Scan for the cell matching the given text and deliver its [x, y] coordinate at center. 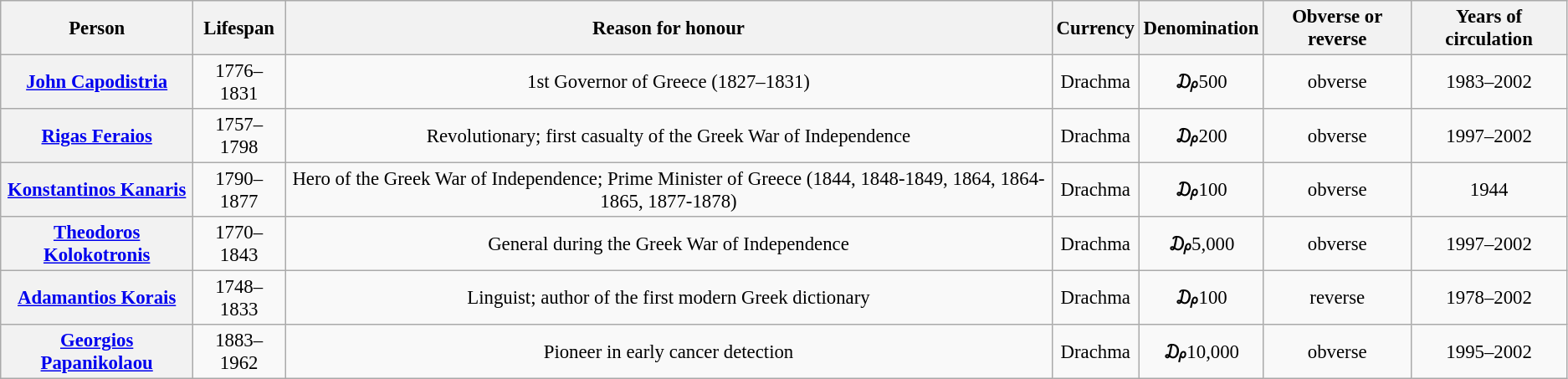
Theodoros Kolokotronis [97, 244]
1995–2002 [1489, 351]
Konstantinos Kanaris [97, 191]
Obverse or reverse [1337, 28]
₯5,000 [1202, 244]
1978–2002 [1489, 298]
Lifespan [239, 28]
General during the Greek War of Independence [669, 244]
₯10,000 [1202, 351]
₯200 [1202, 136]
Adamantios Korais [97, 298]
Linguist; author of the first modern Greek dictionary [669, 298]
1790–1877 [239, 191]
reverse [1337, 298]
Revolutionary; first casualty of the Greek War of Independence [669, 136]
1944 [1489, 191]
Pioneer in early cancer detection [669, 351]
John Capodistria [97, 82]
1776–1831 [239, 82]
Rigas Feraios [97, 136]
1st Governor of Greece (1827–1831) [669, 82]
1770–1843 [239, 244]
1757–1798 [239, 136]
Georgios Papanikolaou [97, 351]
Person [97, 28]
Denomination [1202, 28]
Currency [1095, 28]
1748–1833 [239, 298]
₯500 [1202, 82]
1983–2002 [1489, 82]
Years of circulation [1489, 28]
Hero of the Greek War of Independence; Prime Minister of Greece (1844, 1848-1849, 1864, 1864-1865, 1877-1878) [669, 191]
Reason for honour [669, 28]
1883–1962 [239, 351]
